Extract the (X, Y) coordinate from the center of the cell holding the provided text.  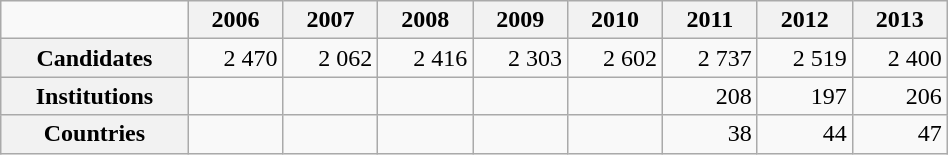
Candidates (94, 58)
2 400 (900, 58)
2 602 (616, 58)
Countries (94, 134)
208 (710, 96)
2008 (426, 20)
2 303 (520, 58)
2 470 (236, 58)
2009 (520, 20)
2010 (616, 20)
47 (900, 134)
2011 (710, 20)
2006 (236, 20)
44 (804, 134)
206 (900, 96)
38 (710, 134)
2 416 (426, 58)
2012 (804, 20)
2 737 (710, 58)
2 062 (330, 58)
2 519 (804, 58)
2007 (330, 20)
Institutions (94, 96)
197 (804, 96)
2013 (900, 20)
